Pinpoint the cell where the given text exists, returning its (x, y) midpoint coordinate. 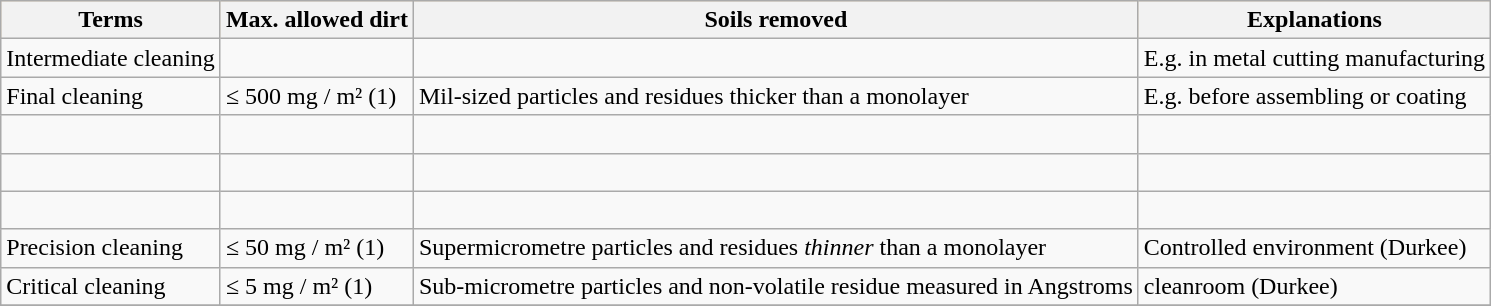
Controlled environment (Durkee) (1314, 248)
Terms (111, 20)
Final cleaning (111, 96)
cleanroom (Durkee) (1314, 286)
Precision cleaning (111, 248)
Explanations (1314, 20)
Mil-sized particles and residues thicker than a monolayer (776, 96)
E.g. before assembling or coating (1314, 96)
≤ 500 mg / m² (1) (316, 96)
Max. allowed dirt (316, 20)
Critical cleaning (111, 286)
≤ 5 mg / m² (1) (316, 286)
Supermicrometre particles and residues thinner than a monolayer (776, 248)
Soils removed (776, 20)
E.g. in metal cutting manufacturing (1314, 58)
Intermediate cleaning (111, 58)
≤ 50 mg / m² (1) (316, 248)
Sub-micrometre particles and non-volatile residue measured in Angstroms (776, 286)
